Return [x, y] of the center of cell containing provided text 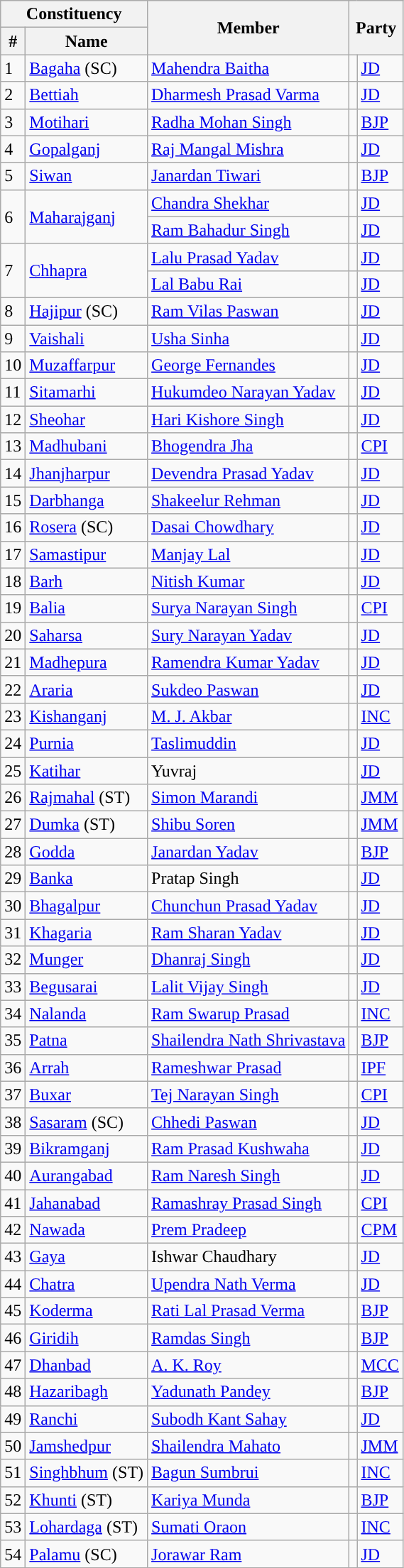
Patna [87, 1041]
Subodh Kant Sahay [249, 1419]
Party [376, 28]
Shailendra Mahato [249, 1446]
Koderma [87, 1311]
2 [13, 95]
32 [13, 960]
CPM [380, 1230]
Sitamarhi [87, 393]
Begusarai [87, 987]
18 [13, 581]
Ramdas Singh [249, 1338]
10 [13, 366]
Barh [87, 581]
8 [13, 311]
6 [13, 216]
Hajipur (SC) [87, 311]
13 [13, 446]
20 [13, 635]
Katihar [87, 770]
Shibu Soren [249, 825]
Taslimuddin [249, 743]
Dhanraj Singh [249, 960]
Sheohar [87, 420]
George Fernandes [249, 366]
Kariya Munda [249, 1500]
Hukumdeo Narayan Yadav [249, 393]
33 [13, 987]
1 [13, 68]
Dasai Chowdhary [249, 527]
Prem Pradeep [249, 1230]
Purnia [87, 743]
Name [87, 41]
Yuvraj [249, 770]
16 [13, 527]
Lalu Prasad Yadav [249, 257]
Ram Sharan Yadav [249, 933]
38 [13, 1122]
Kishanganj [87, 716]
Siwan [87, 176]
Jhanjharpur [87, 473]
Raj Mangal Mishra [249, 149]
41 [13, 1203]
MCC [380, 1365]
Upendra Nath Verma [249, 1284]
Radha Mohan Singh [249, 122]
Ram Bahadur Singh [249, 230]
Chunchun Prasad Yadav [249, 906]
23 [13, 716]
Jorawar Ram [249, 1554]
Chhedi Paswan [249, 1122]
40 [13, 1175]
Gaya [87, 1257]
Munger [87, 960]
30 [13, 906]
Bettiah [87, 95]
Dharmesh Prasad Varma [249, 95]
Ram Prasad Kushwaha [249, 1148]
Jamshedpur [87, 1446]
Aurangabad [87, 1175]
28 [13, 852]
Chatra [87, 1284]
# [13, 41]
Madhepura [87, 662]
Sasaram (SC) [87, 1122]
Rajmahal (ST) [87, 798]
Member [249, 28]
Ram Swarup Prasad [249, 1014]
15 [13, 500]
Lal Babu Rai [249, 284]
Sukdeo Paswan [249, 689]
Samastipur [87, 554]
Jahanabad [87, 1203]
49 [13, 1419]
39 [13, 1148]
Nalanda [87, 1014]
14 [13, 473]
M. J. Akbar [249, 716]
54 [13, 1554]
Bhogendra Jha [249, 446]
Simon Marandi [249, 798]
12 [13, 420]
Hazaribagh [87, 1392]
Balia [87, 608]
47 [13, 1365]
Bikramganj [87, 1148]
Madhubani [87, 446]
Gopalganj [87, 149]
Ishwar Chaudhary [249, 1257]
Janardan Tiwari [249, 176]
21 [13, 662]
Dumka (ST) [87, 825]
Shailendra Nath Shrivastava [249, 1041]
Mahendra Baitha [249, 68]
Darbhanga [87, 500]
52 [13, 1500]
45 [13, 1311]
Dhanbad [87, 1365]
3 [13, 122]
Lohardaga (ST) [87, 1527]
7 [13, 270]
Nitish Kumar [249, 581]
Sumati Oraon [249, 1527]
Araria [87, 689]
11 [13, 393]
Motihari [87, 122]
22 [13, 689]
Giridih [87, 1338]
Shakeelur Rehman [249, 500]
Bhagalpur [87, 906]
Ranchi [87, 1419]
25 [13, 770]
34 [13, 1014]
Devendra Prasad Yadav [249, 473]
17 [13, 554]
Banka [87, 879]
Manjay Lal [249, 554]
Palamu (SC) [87, 1554]
9 [13, 339]
5 [13, 176]
48 [13, 1392]
Ramendra Kumar Yadav [249, 662]
Buxar [87, 1095]
Hari Kishore Singh [249, 420]
IPF [380, 1068]
Usha Sinha [249, 339]
Rati Lal Prasad Verma [249, 1311]
Rosera (SC) [87, 527]
Singhbhum (ST) [87, 1473]
50 [13, 1446]
Lalit Vijay Singh [249, 987]
Godda [87, 852]
Maharajganj [87, 216]
46 [13, 1338]
24 [13, 743]
35 [13, 1041]
37 [13, 1095]
Nawada [87, 1230]
36 [13, 1068]
Ram Vilas Paswan [249, 311]
27 [13, 825]
Vaishali [87, 339]
Pratap Singh [249, 879]
43 [13, 1257]
A. K. Roy [249, 1365]
Sury Narayan Yadav [249, 635]
53 [13, 1527]
Ram Naresh Singh [249, 1175]
Saharsa [87, 635]
31 [13, 933]
Bagun Sumbrui [249, 1473]
Rameshwar Prasad [249, 1068]
Constituency [74, 14]
44 [13, 1284]
Khagaria [87, 933]
Chhapra [87, 270]
Arrah [87, 1068]
Chandra Shekhar [249, 203]
Surya Narayan Singh [249, 608]
Ramashray Prasad Singh [249, 1203]
42 [13, 1230]
4 [13, 149]
Janardan Yadav [249, 852]
19 [13, 608]
Muzaffarpur [87, 366]
29 [13, 879]
Yadunath Pandey [249, 1392]
Khunti (ST) [87, 1500]
51 [13, 1473]
Tej Narayan Singh [249, 1095]
Bagaha (SC) [87, 68]
26 [13, 798]
